Find where the given text appears and provide that cell's center as [x, y] coordinate. 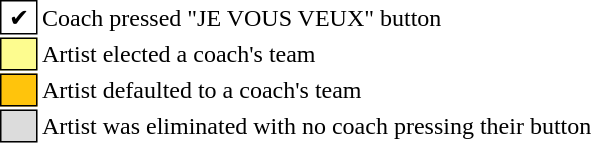
✔ [19, 17]
